Determine the (x, y) coordinate at the center of the cell enclosing the given text.  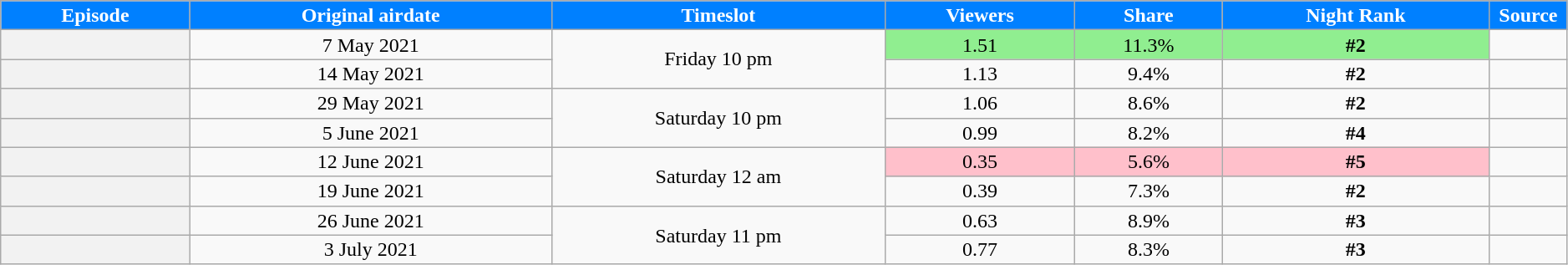
7 May 2021 (371, 45)
Friday 10 pm (718, 59)
1.13 (979, 74)
29 May 2021 (371, 104)
0.63 (979, 221)
#5 (1355, 162)
1.06 (979, 104)
8.3% (1149, 249)
11.3% (1149, 45)
8.6% (1149, 104)
Saturday 10 pm (718, 118)
#4 (1355, 132)
12 June 2021 (371, 162)
7.3% (1149, 191)
Episode (95, 15)
Viewers (979, 15)
1.51 (979, 45)
Night Rank (1355, 15)
Timeslot (718, 15)
19 June 2021 (371, 191)
3 July 2021 (371, 249)
Share (1149, 15)
8.9% (1149, 221)
9.4% (1149, 74)
0.99 (979, 132)
Saturday 12 am (718, 176)
Original airdate (371, 15)
14 May 2021 (371, 74)
0.35 (979, 162)
Saturday 11 pm (718, 235)
0.77 (979, 249)
5.6% (1149, 162)
8.2% (1149, 132)
Source (1529, 15)
0.39 (979, 191)
26 June 2021 (371, 221)
5 June 2021 (371, 132)
